Output the [X, Y] coordinate of the center of the cell containing the given text.  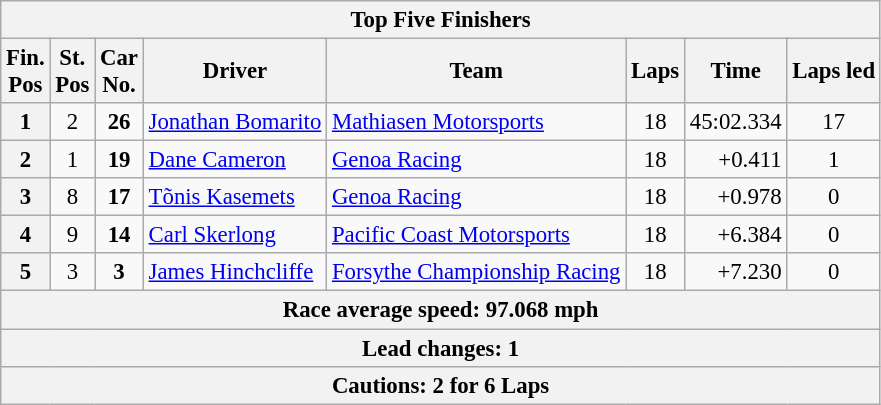
+0.978 [736, 197]
Time [736, 72]
Forsythe Championship Racing [476, 273]
Pacific Coast Motorsports [476, 235]
St.Pos [72, 72]
26 [120, 122]
+6.384 [736, 235]
4 [26, 235]
Laps led [834, 72]
Race average speed: 97.068 mph [441, 310]
Dane Cameron [234, 160]
9 [72, 235]
+0.411 [736, 160]
Driver [234, 72]
14 [120, 235]
Mathiasen Motorsports [476, 122]
Team [476, 72]
Cautions: 2 for 6 Laps [441, 385]
Carl Skerlong [234, 235]
Laps [656, 72]
5 [26, 273]
Top Five Finishers [441, 20]
Lead changes: 1 [441, 348]
45:02.334 [736, 122]
Tõnis Kasemets [234, 197]
CarNo. [120, 72]
Fin.Pos [26, 72]
8 [72, 197]
Jonathan Bomarito [234, 122]
James Hinchcliffe [234, 273]
19 [120, 160]
+7.230 [736, 273]
